Identify which cell holds the provided text, then report its (x, y) central coordinate. 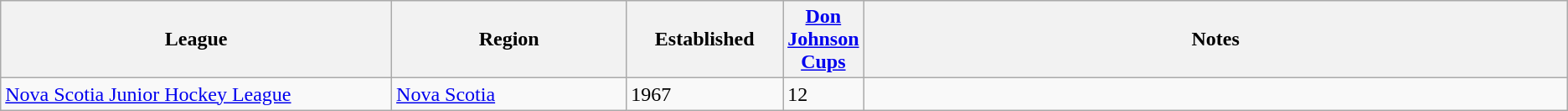
1967 (705, 94)
Region (509, 40)
League (196, 40)
Notes (1215, 40)
Don Johnson Cups (823, 40)
Established (705, 40)
12 (823, 94)
Nova Scotia (509, 94)
Nova Scotia Junior Hockey League (196, 94)
